Find where the given text appears and provide that cell's center as (X, Y) coordinate. 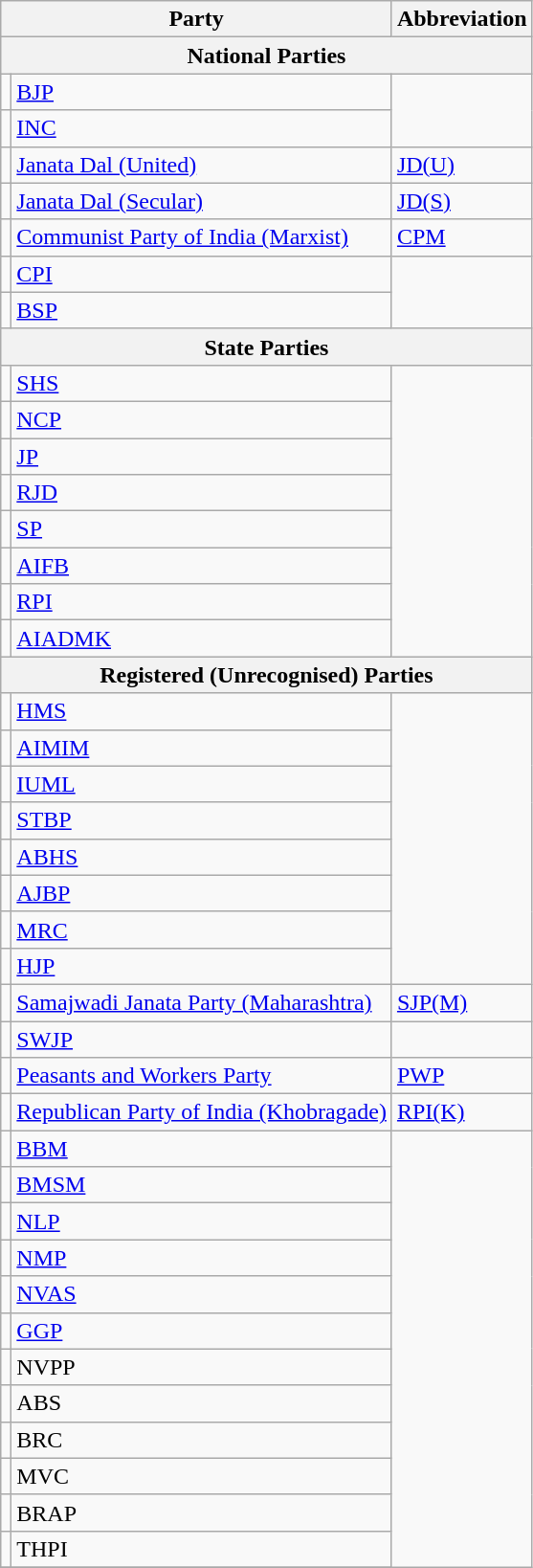
ABS (202, 1403)
IUML (202, 784)
BJP (202, 92)
NVAS (202, 1294)
AIFB (202, 566)
Party (197, 19)
BBM (202, 1149)
BRC (202, 1440)
JP (202, 457)
SJP(M) (461, 1002)
NVPP (202, 1367)
PWP (461, 1076)
SHS (202, 383)
National Parties (266, 56)
Janata Dal (United) (202, 165)
AIMIM (202, 748)
RPI (202, 602)
Abbreviation (461, 19)
Republican Party of India (Khobragade) (202, 1112)
BSP (202, 310)
JD(S) (461, 201)
JD(U) (461, 165)
NLP (202, 1221)
State Parties (266, 347)
CPI (202, 274)
AIADMK (202, 638)
ABHS (202, 857)
Peasants and Workers Party (202, 1076)
SP (202, 529)
STBP (202, 820)
Samajwadi Janata Party (Maharashtra) (202, 1002)
NCP (202, 419)
AJBP (202, 893)
HJP (202, 966)
HMS (202, 711)
BMSM (202, 1185)
THPI (202, 1549)
Janata Dal (Secular) (202, 201)
MRC (202, 930)
INC (202, 128)
GGP (202, 1331)
NMP (202, 1258)
RPI(K) (461, 1112)
BRAP (202, 1512)
Registered (Unrecognised) Parties (266, 675)
Communist Party of India (Marxist) (202, 237)
SWJP (202, 1039)
RJD (202, 493)
CPM (461, 237)
MVC (202, 1476)
